Provide the [x, y] coordinate of the cell's center where the given text is located.  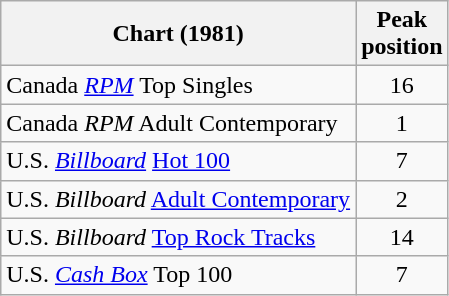
Chart (1981) [178, 34]
U.S. Billboard Adult Contemporary [178, 199]
16 [402, 85]
2 [402, 199]
Canada RPM Top Singles [178, 85]
U.S. Billboard Top Rock Tracks [178, 237]
1 [402, 123]
Peakposition [402, 34]
14 [402, 237]
Canada RPM Adult Contemporary [178, 123]
U.S. Cash Box Top 100 [178, 275]
U.S. Billboard Hot 100 [178, 161]
